Search for the cell housing the specified text and yield its (x, y) center coordinate. 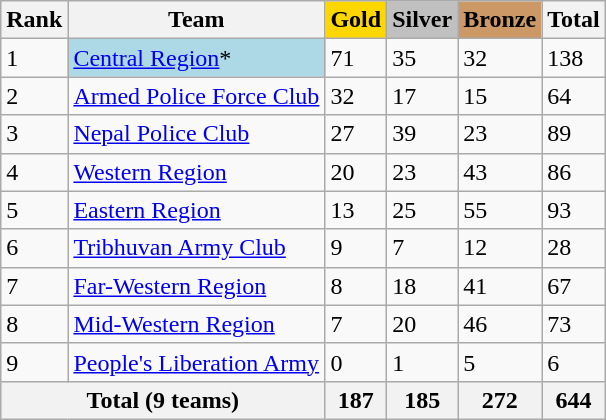
27 (356, 134)
13 (356, 210)
39 (422, 134)
Western Region (196, 172)
18 (422, 286)
138 (574, 58)
12 (500, 248)
25 (422, 210)
Far-Western Region (196, 286)
Total (574, 20)
Armed Police Force Club (196, 96)
55 (500, 210)
4 (34, 172)
64 (574, 96)
3 (34, 134)
15 (500, 96)
93 (574, 210)
People's Liberation Army (196, 362)
89 (574, 134)
2 (34, 96)
185 (422, 400)
Tribhuvan Army Club (196, 248)
Gold (356, 20)
73 (574, 324)
28 (574, 248)
17 (422, 96)
43 (500, 172)
46 (500, 324)
Total (9 teams) (163, 400)
86 (574, 172)
67 (574, 286)
Nepal Police Club (196, 134)
Team (196, 20)
Bronze (500, 20)
644 (574, 400)
35 (422, 58)
272 (500, 400)
0 (356, 362)
Silver (422, 20)
41 (500, 286)
Central Region* (196, 58)
71 (356, 58)
Rank (34, 20)
Eastern Region (196, 210)
Mid-Western Region (196, 324)
187 (356, 400)
